Detect which cell encompasses the target text, then output its (x, y) center coordinate. 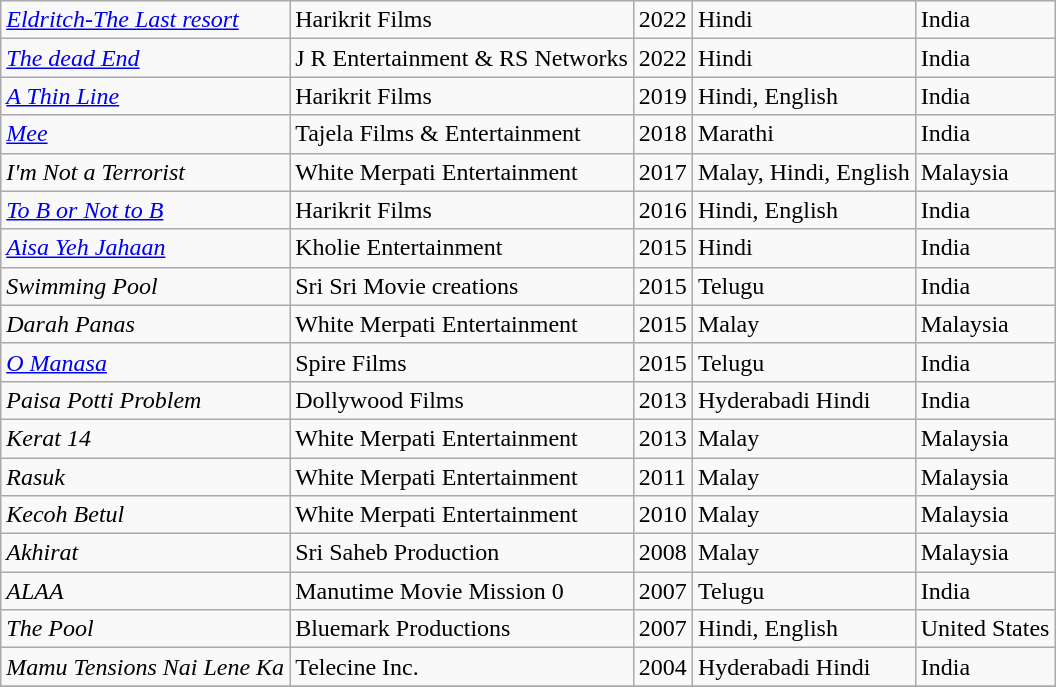
A Thin Line (146, 96)
Tajela Films & Entertainment (462, 134)
United States (985, 629)
Eldritch-The Last resort (146, 20)
2010 (662, 515)
Kerat 14 (146, 438)
Sri Sri Movie creations (462, 286)
I'm Not a Terrorist (146, 172)
Swimming Pool (146, 286)
2011 (662, 477)
Manutime Movie Mission 0 (462, 591)
2004 (662, 667)
Dollywood Films (462, 400)
Telecine Inc. (462, 667)
Kecoh Betul (146, 515)
Marathi (804, 134)
Malay, Hindi, English (804, 172)
2016 (662, 210)
J R Entertainment & RS Networks (462, 58)
2018 (662, 134)
The dead End (146, 58)
ALAA (146, 591)
Aisa Yeh Jahaan (146, 248)
2008 (662, 553)
Kholie Entertainment (462, 248)
Rasuk (146, 477)
Spire Films (462, 362)
Mee (146, 134)
To B or Not to B (146, 210)
The Pool (146, 629)
Sri Saheb Production (462, 553)
Bluemark Productions (462, 629)
Akhirat (146, 553)
2019 (662, 96)
Darah Panas (146, 324)
O Manasa (146, 362)
Paisa Potti Problem (146, 400)
Mamu Tensions Nai Lene Ka (146, 667)
2017 (662, 172)
